Find where the given text appears and provide that cell's center as [x, y] coordinate. 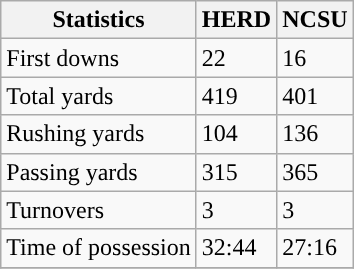
22 [236, 58]
Total yards [99, 96]
Rushing yards [99, 134]
16 [315, 58]
First downs [99, 58]
HERD [236, 20]
401 [315, 96]
NCSU [315, 20]
315 [236, 172]
32:44 [236, 248]
365 [315, 172]
136 [315, 134]
Time of possession [99, 248]
104 [236, 134]
Statistics [99, 20]
419 [236, 96]
27:16 [315, 248]
Turnovers [99, 210]
Passing yards [99, 172]
